Capture the cell that displays the provided text and extract its [x, y] central coordinate. 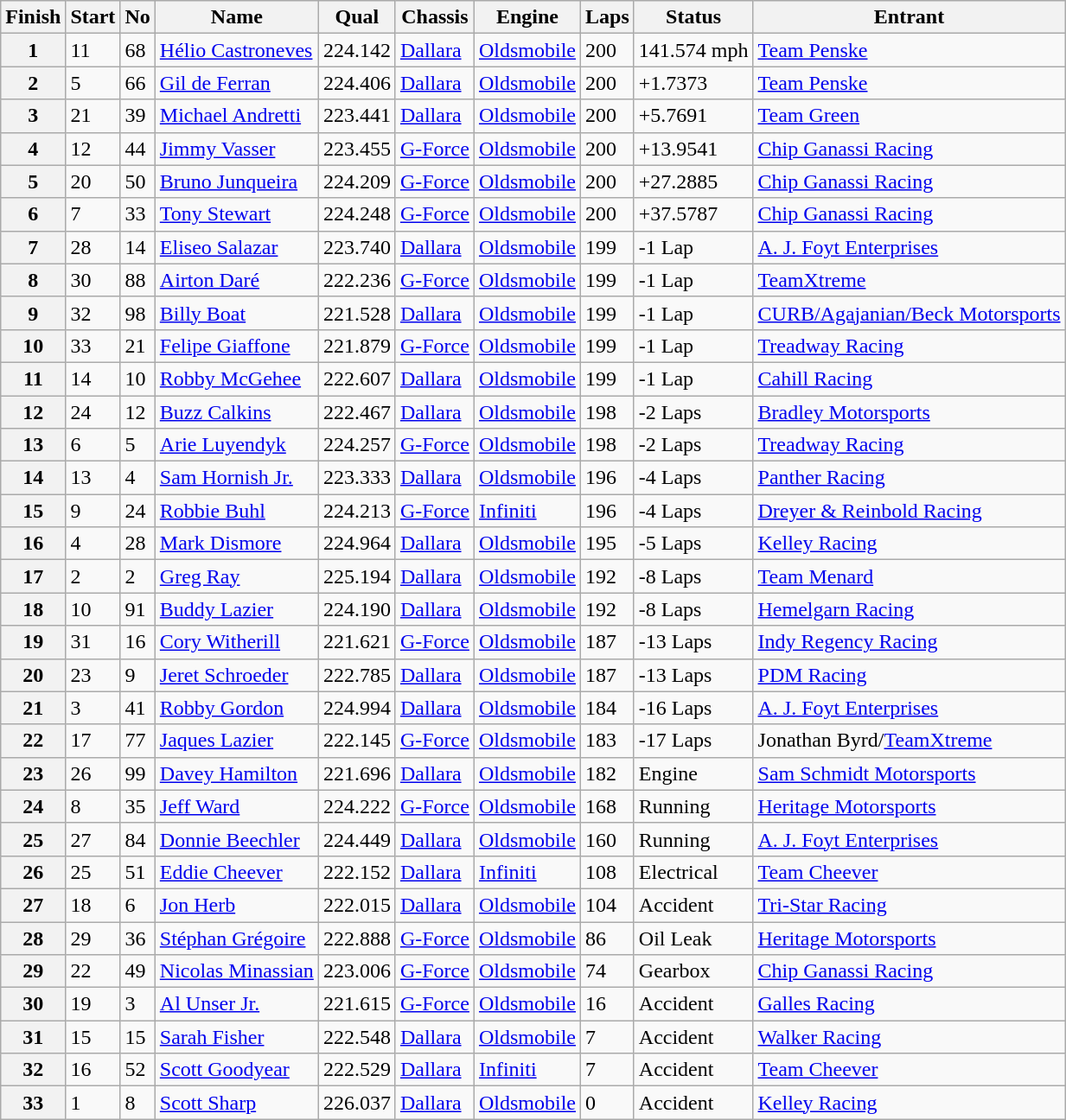
225.194 [356, 576]
+5.7691 [693, 116]
49 [137, 971]
222.888 [356, 938]
TeamXtreme [910, 280]
52 [137, 1070]
223.740 [356, 247]
168 [608, 806]
224.406 [356, 83]
141.574 mph [693, 50]
Start [93, 17]
Dreyer & Reinbold Racing [910, 511]
91 [137, 609]
183 [608, 741]
Status [693, 17]
Gil de Ferran [237, 83]
Jimmy Vasser [237, 149]
Team Menard [910, 576]
35 [137, 806]
Entrant [910, 17]
Nicolas Minassian [237, 971]
Bradley Motorsports [910, 412]
Cahill Racing [910, 379]
Davey Hamilton [237, 773]
224.209 [356, 181]
222.529 [356, 1070]
222.015 [356, 905]
0 [608, 1103]
Hélio Castroneves [237, 50]
50 [137, 181]
221.879 [356, 346]
224.190 [356, 609]
Eliseo Salazar [237, 247]
Jeff Ward [237, 806]
224.257 [356, 445]
Chassis [434, 17]
222.607 [356, 379]
223.006 [356, 971]
-5 Laps [693, 544]
+27.2885 [693, 181]
Donnie Beechler [237, 839]
Gearbox [693, 971]
Scott Sharp [237, 1103]
Oil Leak [693, 938]
Eddie Cheever [237, 872]
+13.9541 [693, 149]
224.248 [356, 214]
160 [608, 839]
Jaques Lazier [237, 741]
39 [137, 116]
224.213 [356, 511]
98 [137, 313]
108 [608, 872]
Buddy Lazier [237, 609]
222.548 [356, 1037]
Robbie Buhl [237, 511]
99 [137, 773]
221.615 [356, 1004]
Airton Daré [237, 280]
PDM Racing [910, 675]
223.441 [356, 116]
Panther Racing [910, 478]
Team Green [910, 116]
Tony Stewart [237, 214]
86 [608, 938]
41 [137, 708]
Hemelgarn Racing [910, 609]
Name [237, 17]
Electrical [693, 872]
Stéphan Grégoire [237, 938]
+1.7373 [693, 83]
Sam Schmidt Motorsports [910, 773]
Laps [608, 17]
221.621 [356, 642]
Jonathan Byrd/TeamXtreme [910, 741]
+37.5787 [693, 214]
222.467 [356, 412]
44 [137, 149]
Greg Ray [237, 576]
84 [137, 839]
Scott Goodyear [237, 1070]
226.037 [356, 1103]
-17 Laps [693, 741]
104 [608, 905]
36 [137, 938]
Al Unser Jr. [237, 1004]
224.994 [356, 708]
No [137, 17]
Sam Hornish Jr. [237, 478]
Robby Gordon [237, 708]
Indy Regency Racing [910, 642]
Robby McGehee [237, 379]
224.964 [356, 544]
Michael Andretti [237, 116]
222.785 [356, 675]
221.528 [356, 313]
Tri-Star Racing [910, 905]
88 [137, 280]
Cory Witherill [237, 642]
Galles Racing [910, 1004]
Bruno Junqueira [237, 181]
66 [137, 83]
Finish [33, 17]
-16 Laps [693, 708]
184 [608, 708]
221.696 [356, 773]
Buzz Calkins [237, 412]
224.142 [356, 50]
51 [137, 872]
182 [608, 773]
223.455 [356, 149]
Jon Herb [237, 905]
222.145 [356, 741]
Walker Racing [910, 1037]
CURB/Agajanian/Beck Motorsports [910, 313]
224.449 [356, 839]
222.152 [356, 872]
Jeret Schroeder [237, 675]
222.236 [356, 280]
195 [608, 544]
77 [137, 741]
Qual [356, 17]
224.222 [356, 806]
Mark Dismore [237, 544]
Billy Boat [237, 313]
68 [137, 50]
223.333 [356, 478]
Felipe Giaffone [237, 346]
Arie Luyendyk [237, 445]
Sarah Fisher [237, 1037]
74 [608, 971]
